Detect which cell encompasses the target text, then output its (x, y) center coordinate. 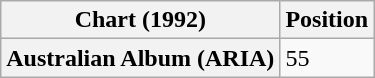
Australian Album (ARIA) (140, 58)
Position (327, 20)
Chart (1992) (140, 20)
55 (327, 58)
